Return the [x, y] coordinate for the center point of the cell that contains the specified text.  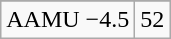
AAMU −4.5 [68, 20]
52 [152, 20]
